Determine the (x, y) coordinate at the center of the cell enclosing the given text.  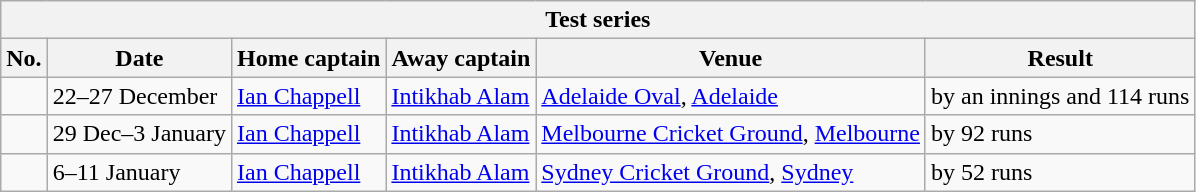
by 92 runs (1060, 134)
Sydney Cricket Ground, Sydney (731, 172)
Adelaide Oval, Adelaide (731, 96)
Melbourne Cricket Ground, Melbourne (731, 134)
Result (1060, 58)
22–27 December (139, 96)
Home captain (308, 58)
29 Dec–3 January (139, 134)
Test series (598, 20)
No. (24, 58)
Away captain (461, 58)
by an innings and 114 runs (1060, 96)
Venue (731, 58)
by 52 runs (1060, 172)
Date (139, 58)
6–11 January (139, 172)
